Identify which cell holds the provided text, then report its [x, y] central coordinate. 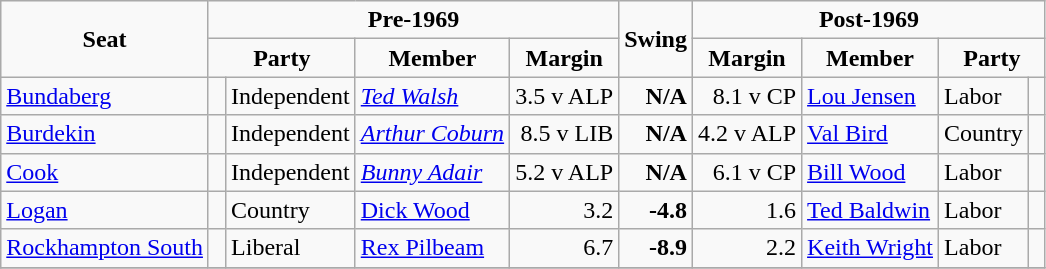
Cook [105, 172]
5.2 v ALP [564, 172]
Rex Pilbeam [432, 248]
Seat [105, 39]
Dick Wood [432, 210]
6.1 v CP [746, 172]
Swing [656, 39]
3.5 v ALP [564, 96]
6.7 [564, 248]
2.2 [746, 248]
8.1 v CP [746, 96]
Keith Wright [870, 248]
Val Bird [870, 134]
Bundaberg [105, 96]
Post-1969 [868, 20]
Bunny Adair [432, 172]
-8.9 [656, 248]
Ted Baldwin [870, 210]
8.5 v LIB [564, 134]
Lou Jensen [870, 96]
Arthur Coburn [432, 134]
Ted Walsh [432, 96]
-4.8 [656, 210]
Logan [105, 210]
1.6 [746, 210]
Burdekin [105, 134]
Rockhampton South [105, 248]
Liberal [291, 248]
3.2 [564, 210]
Pre-1969 [413, 20]
Bill Wood [870, 172]
4.2 v ALP [746, 134]
